For the text-containing cell, return its midpoint in [X, Y] coordinate format. 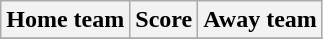
Home team [66, 20]
Away team [260, 20]
Score [164, 20]
